Identify which cell holds the provided text, then report its [X, Y] central coordinate. 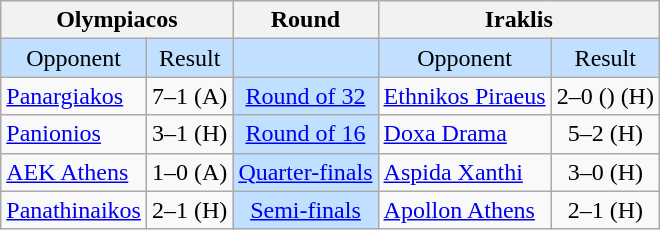
Olympiacos [117, 20]
5–2 (H) [605, 134]
Ethnikos Piraeus [464, 96]
Round [306, 20]
Panargiakos [74, 96]
3–1 (H) [189, 134]
Round of 32 [306, 96]
7–1 (A) [189, 96]
Doxa Drama [464, 134]
2–0 () (H) [605, 96]
Aspida Xanthi [464, 172]
Panionios [74, 134]
Panathinaikos [74, 210]
Iraklis [518, 20]
3–0 (H) [605, 172]
Apollon Athens [464, 210]
Round of 16 [306, 134]
1–0 (A) [189, 172]
Semi-finals [306, 210]
Quarter-finals [306, 172]
AEK Athens [74, 172]
